Scan for the cell matching the given text and deliver its [x, y] coordinate at center. 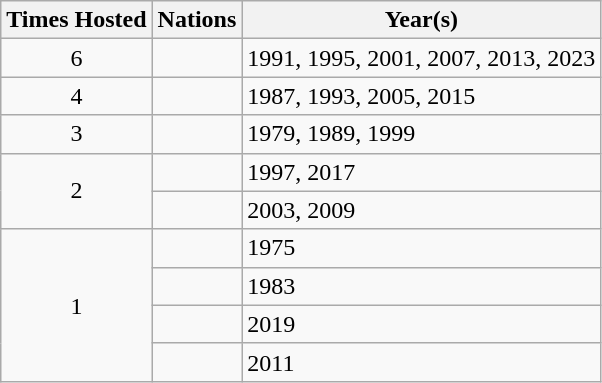
Times Hosted [76, 20]
2003, 2009 [422, 210]
2019 [422, 324]
1 [76, 305]
2011 [422, 362]
1997, 2017 [422, 172]
1975 [422, 248]
6 [76, 58]
1983 [422, 286]
3 [76, 134]
Year(s) [422, 20]
Nations [197, 20]
1987, 1993, 2005, 2015 [422, 96]
2 [76, 191]
4 [76, 96]
1979, 1989, 1999 [422, 134]
1991, 1995, 2001, 2007, 2013, 2023 [422, 58]
